Find where the given text appears and provide that cell's center as [X, Y] coordinate. 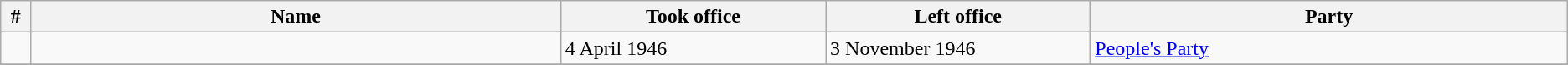
4 April 1946 [693, 48]
Took office [693, 17]
Name [297, 17]
Left office [958, 17]
# [16, 17]
People's Party [1328, 48]
Party [1328, 17]
3 November 1946 [958, 48]
